Extract the (x, y) coordinate from the center of the cell holding the provided text.  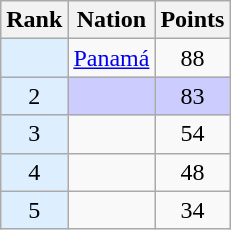
5 (34, 210)
34 (192, 210)
Rank (34, 20)
2 (34, 96)
Panamá (112, 58)
3 (34, 134)
4 (34, 172)
83 (192, 96)
48 (192, 172)
54 (192, 134)
Points (192, 20)
Nation (112, 20)
88 (192, 58)
